Identify which cell holds the provided text, then report its (X, Y) central coordinate. 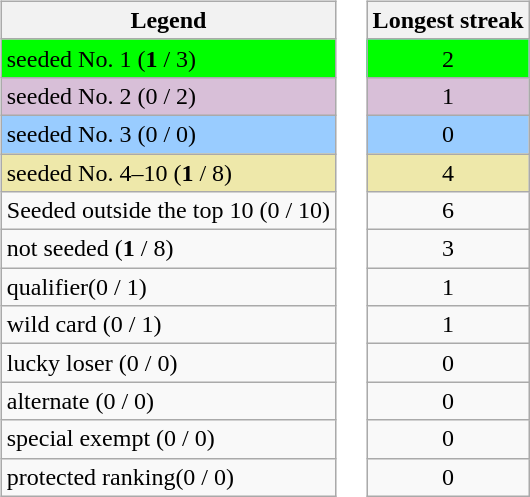
6 (448, 211)
protected ranking(0 / 0) (168, 477)
Seeded outside the top 10 (0 / 10) (168, 211)
qualifier(0 / 1) (168, 287)
alternate (0 / 0) (168, 401)
special exempt (0 / 0) (168, 439)
seeded No. 4–10 (1 / 8) (168, 173)
Legend (168, 20)
Longest streak (448, 20)
not seeded (1 / 8) (168, 249)
lucky loser (0 / 0) (168, 363)
wild card (0 / 1) (168, 325)
seeded No. 2 (0 / 2) (168, 96)
2 (448, 58)
4 (448, 173)
seeded No. 3 (0 / 0) (168, 134)
3 (448, 249)
seeded No. 1 (1 / 3) (168, 58)
